Return (X, Y) of the center of cell containing provided text 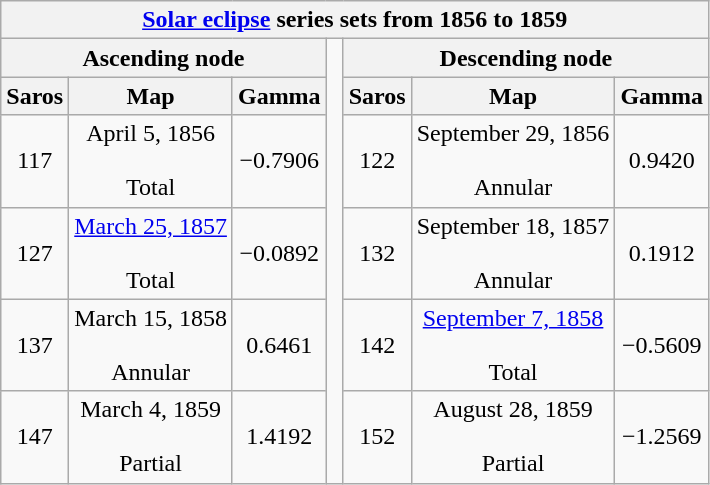
Descending node (526, 58)
−0.5609 (662, 345)
147 (35, 437)
0.1912 (662, 253)
1.4192 (279, 437)
122 (377, 161)
September 7, 1858Total (513, 345)
Ascending node (164, 58)
March 15, 1858Annular (151, 345)
132 (377, 253)
117 (35, 161)
0.6461 (279, 345)
−0.7906 (279, 161)
Solar eclipse series sets from 1856 to 1859 (355, 20)
April 5, 1856Total (151, 161)
September 29, 1856Annular (513, 161)
−0.0892 (279, 253)
−1.2569 (662, 437)
0.9420 (662, 161)
March 4, 1859Partial (151, 437)
152 (377, 437)
137 (35, 345)
March 25, 1857Total (151, 253)
September 18, 1857Annular (513, 253)
August 28, 1859Partial (513, 437)
142 (377, 345)
127 (35, 253)
